For the text-containing cell, return its midpoint in [X, Y] coordinate format. 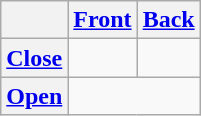
Close [34, 58]
Front [102, 20]
Back [168, 20]
Open [34, 96]
